Output the (x, y) coordinate of the center of the cell containing the given text.  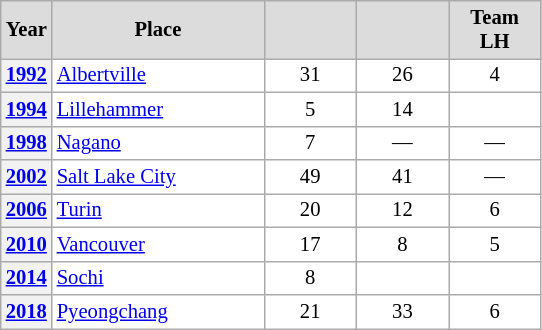
2010 (26, 244)
Year (26, 29)
26 (402, 75)
12 (402, 210)
Lillehammer (158, 109)
49 (310, 177)
20 (310, 210)
Turin (158, 210)
Salt Lake City (158, 177)
14 (402, 109)
4 (494, 75)
41 (402, 177)
Albertville (158, 75)
21 (310, 311)
2018 (26, 311)
Nagano (158, 143)
Place (158, 29)
1994 (26, 109)
2006 (26, 210)
Vancouver (158, 244)
2014 (26, 278)
1992 (26, 75)
Pyeongchang (158, 311)
7 (310, 143)
31 (310, 75)
Sochi (158, 278)
1998 (26, 143)
Team LH (494, 29)
2002 (26, 177)
33 (402, 311)
17 (310, 244)
